Determine the (x, y) coordinate at the center of the cell enclosing the given text.  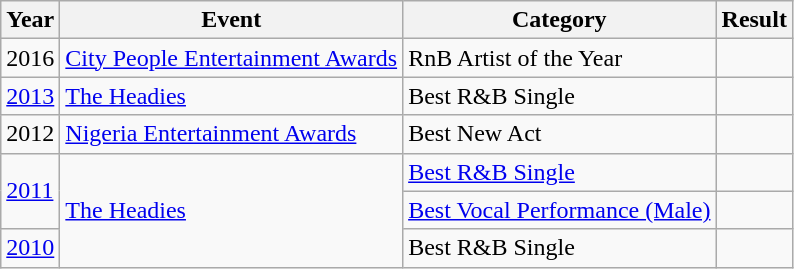
2012 (30, 134)
2010 (30, 248)
Nigeria Entertainment Awards (232, 134)
Best Vocal Performance (Male) (560, 210)
Event (232, 20)
Category (560, 20)
2011 (30, 191)
2013 (30, 96)
RnB Artist of the Year (560, 58)
2016 (30, 58)
Result (754, 20)
Best New Act (560, 134)
Year (30, 20)
City People Entertainment Awards (232, 58)
